Provide the [x, y] coordinate of the cell's center where the given text is located.  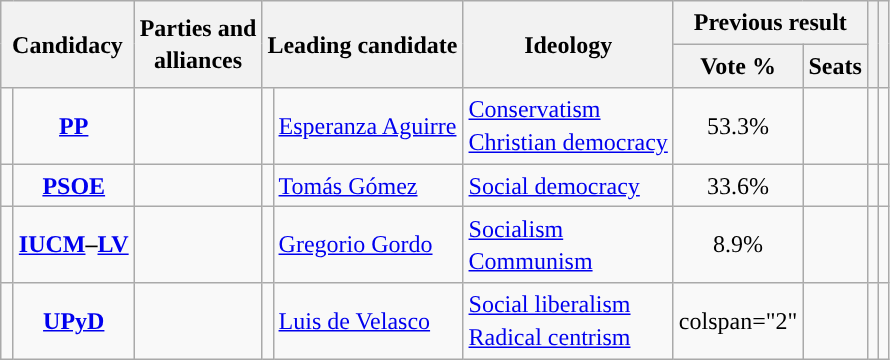
Leading candidate [362, 44]
Social liberalismRadical centrism [568, 321]
PSOE [74, 186]
Seats [835, 66]
8.9% [738, 245]
Tomás Gómez [368, 186]
Ideology [568, 44]
colspan="2" [738, 321]
SocialismCommunism [568, 245]
ConservatismChristian democracy [568, 126]
Candidacy [68, 44]
Gregorio Gordo [368, 245]
PP [74, 126]
33.6% [738, 186]
IUCM–LV [74, 245]
Vote % [738, 66]
Social democracy [568, 186]
Previous result [770, 22]
Luis de Velasco [368, 321]
UPyD [74, 321]
Esperanza Aguirre [368, 126]
53.3% [738, 126]
Parties andalliances [198, 44]
